Find where the given text appears and provide that cell's center as (X, Y) coordinate. 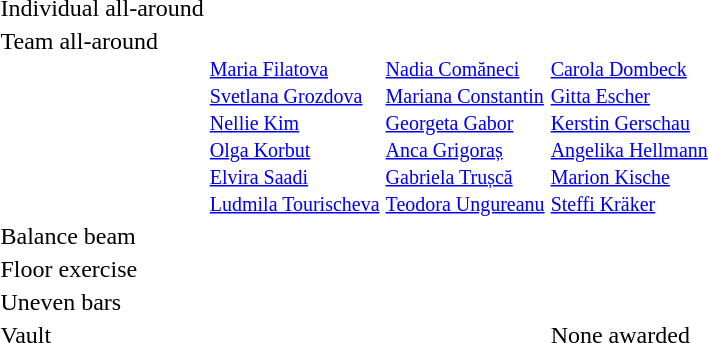
Nadia ComăneciMariana ConstantinGeorgeta GaborAnca GrigorașGabriela TrușcăTeodora Ungureanu (465, 122)
Maria FilatovaSvetlana GrozdovaNellie KimOlga KorbutElvira SaadiLudmila Tourischeva (294, 122)
